Capture the cell that displays the provided text and extract its [X, Y] central coordinate. 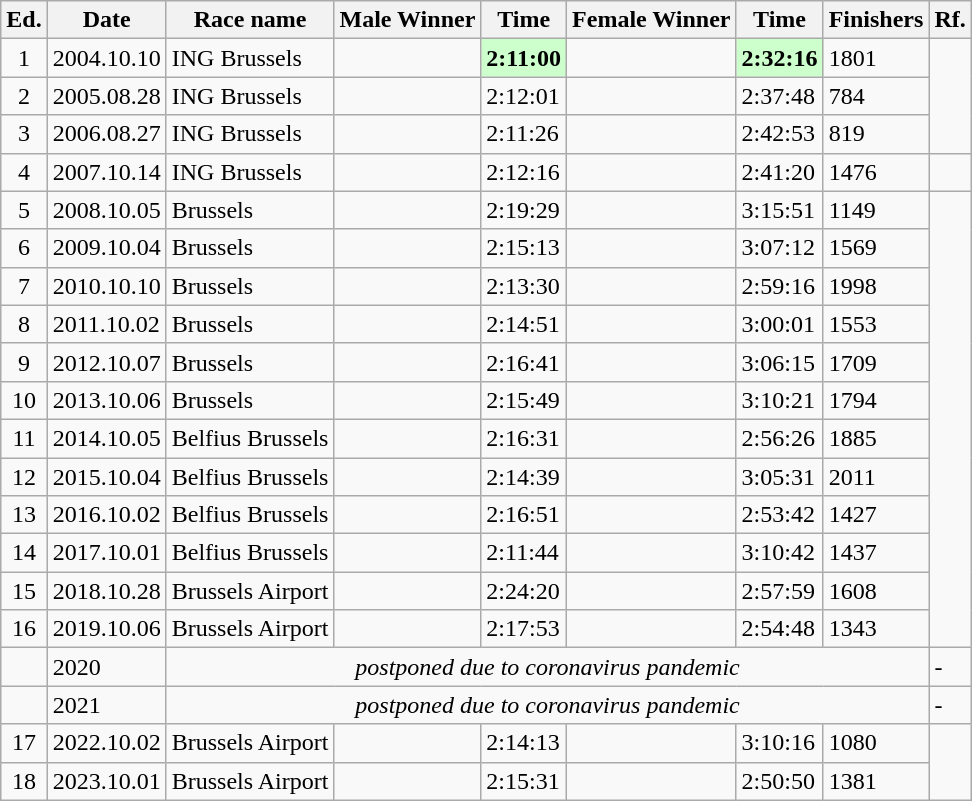
5 [24, 210]
2:12:16 [524, 172]
3:07:12 [780, 248]
1476 [876, 172]
3:00:01 [780, 324]
Rf. [950, 20]
2:19:29 [524, 210]
2:41:20 [780, 172]
2011.10.02 [106, 324]
784 [876, 96]
2:57:59 [780, 591]
2:11:00 [524, 58]
6 [24, 248]
1437 [876, 553]
2:14:13 [524, 743]
1427 [876, 515]
2008.10.05 [106, 210]
1381 [876, 781]
1998 [876, 286]
Finishers [876, 20]
2018.10.28 [106, 591]
18 [24, 781]
2:15:13 [524, 248]
2:53:42 [780, 515]
8 [24, 324]
2:16:41 [524, 362]
1149 [876, 210]
2:14:39 [524, 477]
1569 [876, 248]
2:56:26 [780, 438]
17 [24, 743]
2:16:31 [524, 438]
9 [24, 362]
12 [24, 477]
1608 [876, 591]
2016.10.02 [106, 515]
2:13:30 [524, 286]
2014.10.05 [106, 438]
2:11:26 [524, 134]
1080 [876, 743]
10 [24, 400]
2:16:51 [524, 515]
15 [24, 591]
2013.10.06 [106, 400]
2:15:49 [524, 400]
Ed. [24, 20]
2:15:31 [524, 781]
3:10:21 [780, 400]
2019.10.06 [106, 629]
1794 [876, 400]
2023.10.01 [106, 781]
Female Winner [652, 20]
2:17:53 [524, 629]
2011 [876, 477]
1343 [876, 629]
7 [24, 286]
1553 [876, 324]
2 [24, 96]
2020 [106, 667]
Male Winner [408, 20]
2:54:48 [780, 629]
3:10:16 [780, 743]
3:10:42 [780, 553]
2005.08.28 [106, 96]
14 [24, 553]
2:12:01 [524, 96]
2022.10.02 [106, 743]
2006.08.27 [106, 134]
2009.10.04 [106, 248]
2:37:48 [780, 96]
3 [24, 134]
Race name [250, 20]
3:15:51 [780, 210]
819 [876, 134]
16 [24, 629]
2:14:51 [524, 324]
2012.10.07 [106, 362]
2:42:53 [780, 134]
2004.10.10 [106, 58]
1801 [876, 58]
2007.10.14 [106, 172]
1709 [876, 362]
1885 [876, 438]
2021 [106, 705]
3:06:15 [780, 362]
4 [24, 172]
2015.10.04 [106, 477]
Date [106, 20]
2017.10.01 [106, 553]
2010.10.10 [106, 286]
3:05:31 [780, 477]
1 [24, 58]
2:59:16 [780, 286]
2:50:50 [780, 781]
11 [24, 438]
13 [24, 515]
2:32:16 [780, 58]
2:24:20 [524, 591]
2:11:44 [524, 553]
